Extract the (x, y) coordinate from the center of the cell holding the provided text.  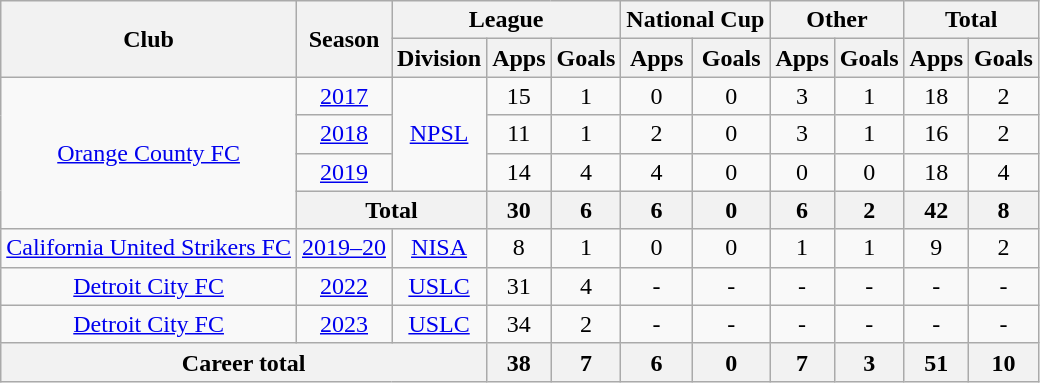
34 (519, 324)
2019 (344, 172)
2022 (344, 286)
League (506, 20)
2018 (344, 134)
42 (936, 210)
30 (519, 210)
9 (936, 248)
Career total (244, 362)
Orange County FC (149, 153)
11 (519, 134)
2017 (344, 96)
Other (837, 20)
Division (440, 58)
51 (936, 362)
16 (936, 134)
14 (519, 172)
NISA (440, 248)
31 (519, 286)
Season (344, 39)
10 (1004, 362)
California United Strikers FC (149, 248)
38 (519, 362)
Club (149, 39)
NPSL (440, 134)
2023 (344, 324)
2019–20 (344, 248)
National Cup (696, 20)
15 (519, 96)
